Locate the cell with the specified text and output its (X, Y) center coordinate. 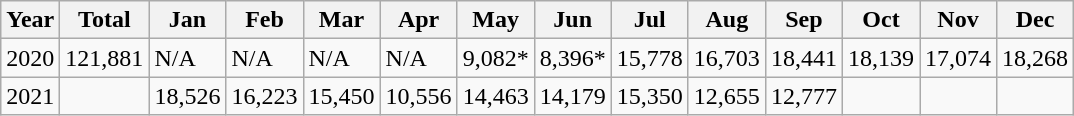
Apr (418, 20)
15,450 (342, 96)
18,139 (880, 58)
15,350 (650, 96)
May (496, 20)
10,556 (418, 96)
12,777 (804, 96)
Sep (804, 20)
Mar (342, 20)
18,441 (804, 58)
8,396* (572, 58)
Dec (1036, 20)
15,778 (650, 58)
Oct (880, 20)
9,082* (496, 58)
2020 (30, 58)
Nov (958, 20)
18,526 (188, 96)
2021 (30, 96)
18,268 (1036, 58)
14,179 (572, 96)
Jun (572, 20)
Feb (264, 20)
16,223 (264, 96)
16,703 (726, 58)
Jul (650, 20)
14,463 (496, 96)
12,655 (726, 96)
Total (104, 20)
Aug (726, 20)
17,074 (958, 58)
Year (30, 20)
121,881 (104, 58)
Jan (188, 20)
